For the text-containing cell, return its midpoint in [X, Y] coordinate format. 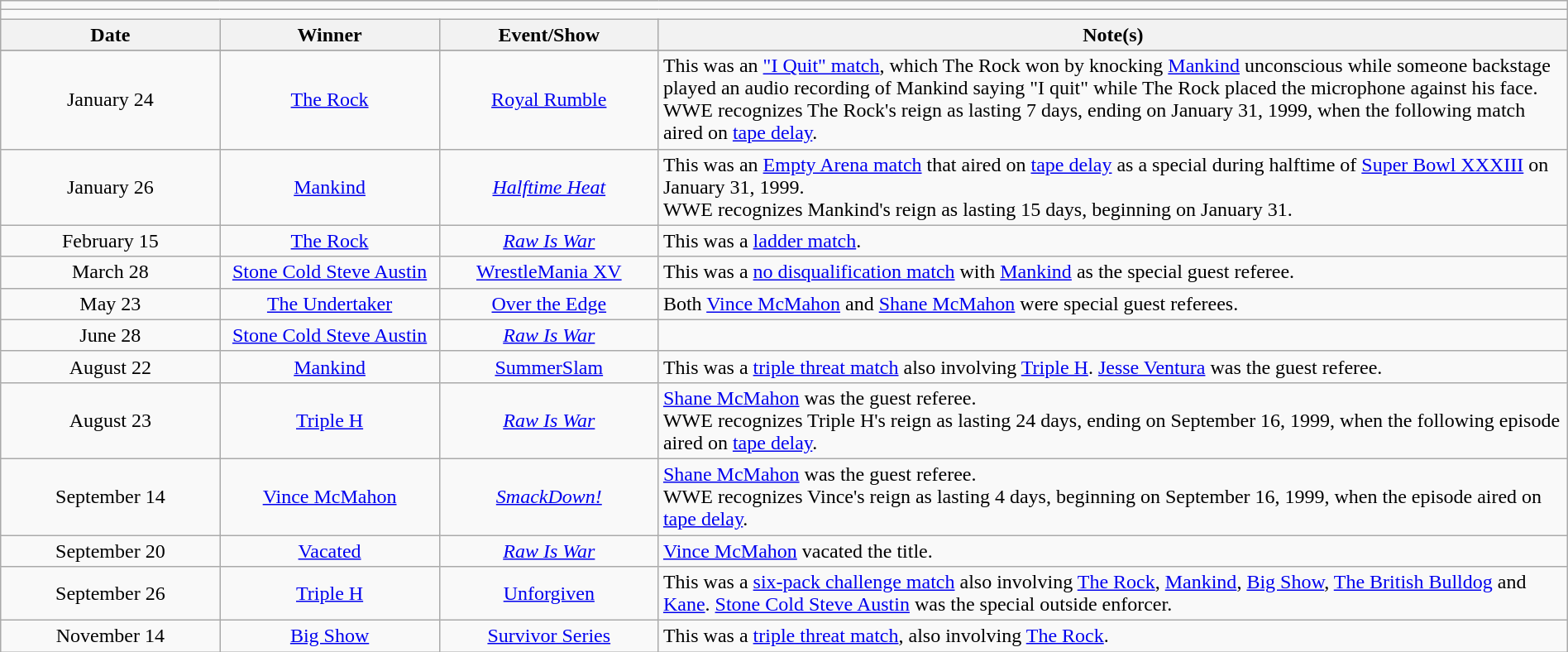
Over the Edge [549, 304]
This was a no disqualification match with Mankind as the special guest referee. [1113, 272]
Vince McMahon vacated the title. [1113, 550]
Winner [329, 35]
March 28 [111, 272]
SummerSlam [549, 367]
February 15 [111, 241]
September 26 [111, 594]
January 24 [111, 99]
June 28 [111, 335]
Big Show [329, 636]
This was a triple threat match also involving Triple H. Jesse Ventura was the guest referee. [1113, 367]
January 26 [111, 187]
This was a triple threat match, also involving The Rock. [1113, 636]
Vince McMahon [329, 496]
Event/Show [549, 35]
The Undertaker [329, 304]
May 23 [111, 304]
Date [111, 35]
Vacated [329, 550]
September 14 [111, 496]
Unforgiven [549, 594]
Note(s) [1113, 35]
WrestleMania XV [549, 272]
This was a ladder match. [1113, 241]
Survivor Series [549, 636]
SmackDown! [549, 496]
November 14 [111, 636]
Both Vince McMahon and Shane McMahon were special guest referees. [1113, 304]
Halftime Heat [549, 187]
Royal Rumble [549, 99]
August 23 [111, 420]
August 22 [111, 367]
September 20 [111, 550]
